Scan for the cell matching the given text and deliver its (X, Y) coordinate at center. 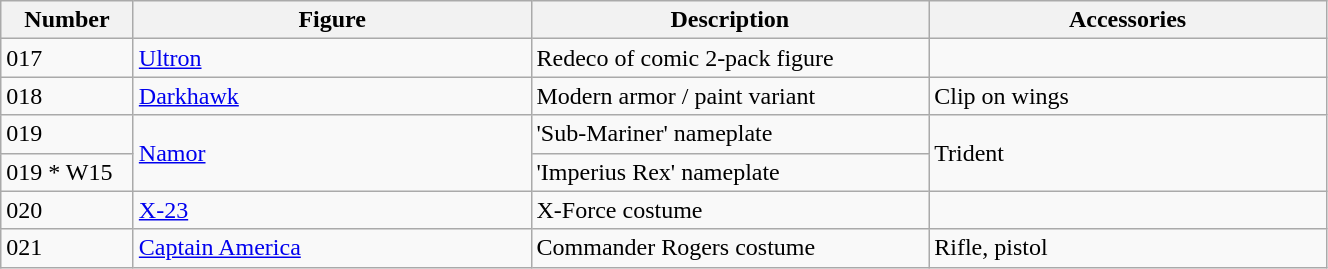
Description (730, 20)
Redeco of comic 2-pack figure (730, 58)
Captain America (332, 248)
Ultron (332, 58)
019 (68, 134)
Figure (332, 20)
021 (68, 248)
020 (68, 210)
Namor (332, 153)
Darkhawk (332, 96)
018 (68, 96)
'Sub-Mariner' nameplate (730, 134)
X-Force costume (730, 210)
Accessories (1128, 20)
Trident (1128, 153)
'Imperius Rex' nameplate (730, 172)
X-23 (332, 210)
Modern armor / paint variant (730, 96)
019 * W15 (68, 172)
Rifle, pistol (1128, 248)
Number (68, 20)
Commander Rogers costume (730, 248)
017 (68, 58)
Clip on wings (1128, 96)
